Determine the (x, y) coordinate at the center of the cell enclosing the given text.  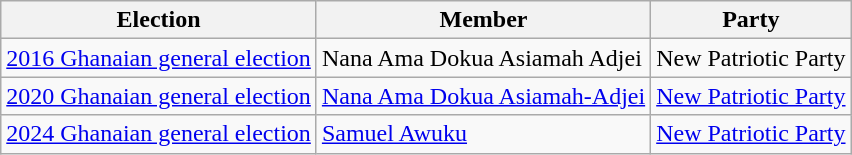
2016 Ghanaian general election (159, 58)
2020 Ghanaian general election (159, 96)
2024 Ghanaian general election (159, 134)
Nana Ama Dokua Asiamah-Adjei (483, 96)
Samuel Awuku (483, 134)
Nana Ama Dokua Asiamah Adjei (483, 58)
Member (483, 20)
Election (159, 20)
Party (751, 20)
